Output the [x, y] coordinate of the center of the cell containing the given text.  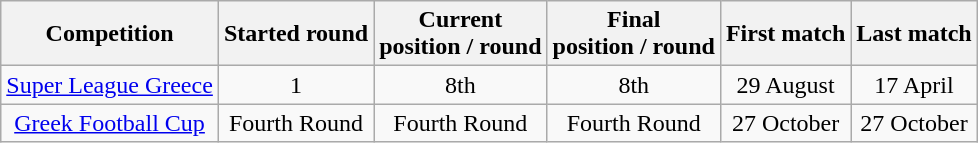
Last match [914, 34]
29 August [785, 85]
Greek Football Cup [110, 123]
Competition [110, 34]
Finalposition / round [634, 34]
Started round [296, 34]
Currentposition / round [460, 34]
First match [785, 34]
1 [296, 85]
Super League Greece [110, 85]
17 April [914, 85]
